Extract the (X, Y) coordinate from the center of the cell holding the provided text.  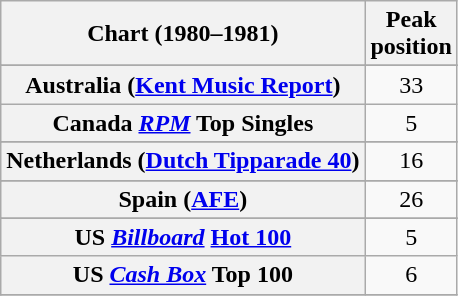
Netherlands (Dutch Tipparade 40) (183, 161)
26 (411, 199)
16 (411, 161)
Australia (Kent Music Report) (183, 85)
Peakposition (411, 34)
Canada RPM Top Singles (183, 123)
Chart (1980–1981) (183, 34)
33 (411, 85)
US Billboard Hot 100 (183, 237)
US Cash Box Top 100 (183, 275)
6 (411, 275)
Spain (AFE) (183, 199)
